Return [X, Y] of the center of cell containing provided text 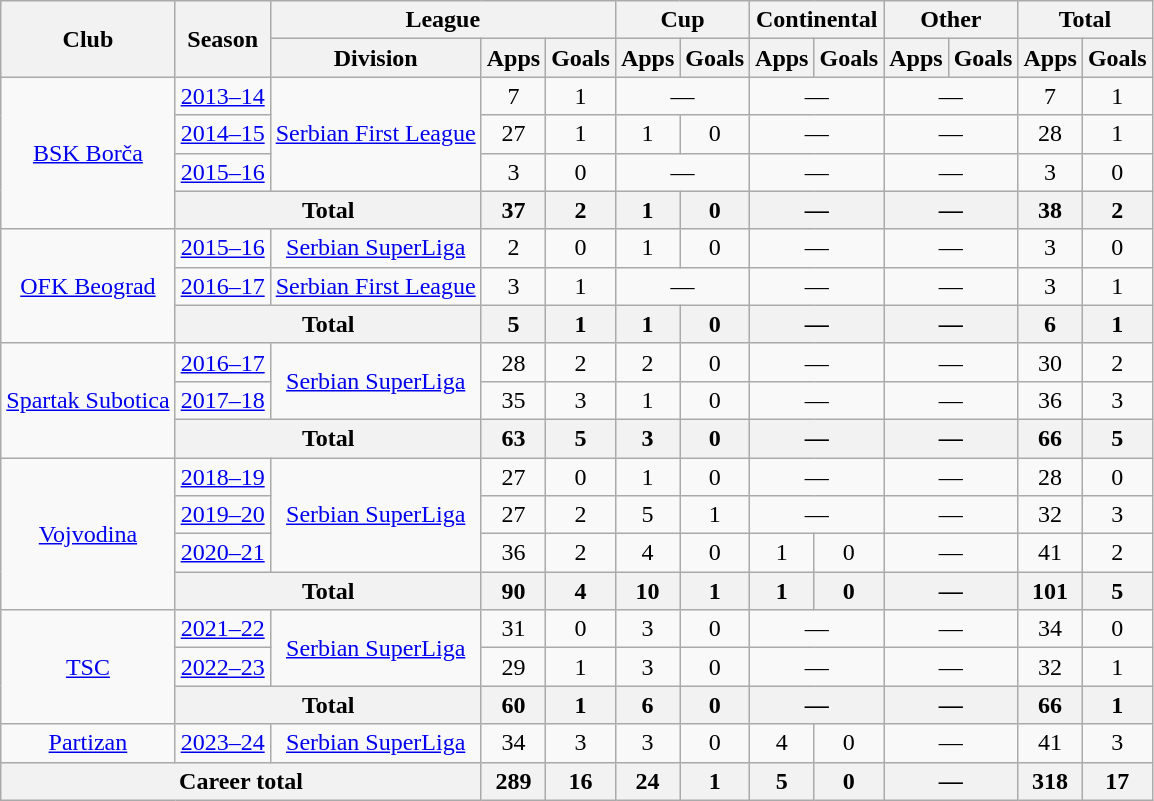
63 [513, 438]
38 [1050, 210]
2014–15 [222, 134]
31 [513, 629]
60 [513, 705]
37 [513, 210]
16 [581, 781]
10 [647, 591]
2022–23 [222, 667]
Career total [241, 781]
Vojvodina [88, 534]
289 [513, 781]
101 [1050, 591]
2017–18 [222, 400]
Club [88, 39]
35 [513, 400]
2019–20 [222, 515]
Season [222, 39]
Cup [682, 20]
Spartak Subotica [88, 400]
BSK Borča [88, 153]
League [442, 20]
17 [1117, 781]
2018–19 [222, 477]
24 [647, 781]
318 [1050, 781]
29 [513, 667]
Other [951, 20]
Partizan [88, 743]
30 [1050, 362]
Division [376, 58]
90 [513, 591]
TSC [88, 667]
OFK Beograd [88, 286]
2020–21 [222, 553]
2023–24 [222, 743]
Continental [817, 20]
2013–14 [222, 96]
2021–22 [222, 629]
